Capture the cell that displays the provided text and extract its [X, Y] central coordinate. 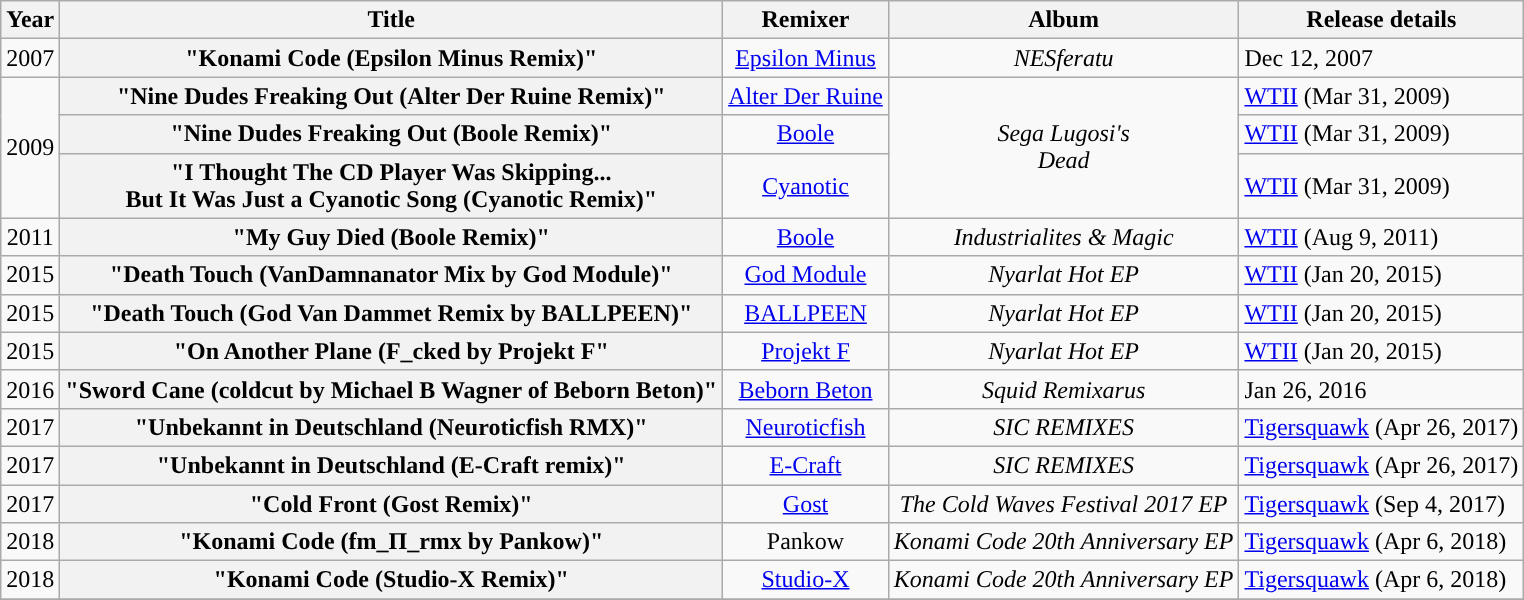
Neuroticfish [806, 427]
Cyanotic [806, 186]
Industrialites & Magic [1064, 237]
"I Thought The CD Player Was Skipping... But It Was Just a Cyanotic Song (Cyanotic Remix)" [392, 186]
"Sword Cane (coldcut by Michael B Wagner of Beborn Beton)" [392, 389]
Gost [806, 503]
NESferatu [1064, 58]
"Cold Front (Gost Remix)" [392, 503]
Alter Der Ruine [806, 96]
Remixer [806, 20]
"Konami Code (fm_П_rmx by Pankow)" [392, 542]
E-Craft [806, 465]
Projekt F [806, 351]
Sega Lugosi'sDead [1064, 148]
"Unbekannt in Deutschland (E-Craft remix)" [392, 465]
Epsilon Minus [806, 58]
"My Guy Died (Boole Remix)" [392, 237]
2009 [30, 148]
"Nine Dudes Freaking Out (Boole Remix)" [392, 134]
2016 [30, 389]
Year [30, 20]
Studio-X [806, 580]
"Nine Dudes Freaking Out (Alter Der Ruine Remix)" [392, 96]
Tigersquawk (Sep 4, 2017) [1382, 503]
"Death Touch (God Van Dammet Remix by BALLPEEN)" [392, 313]
"Unbekannt in Deutschland (Neuroticfish RMX)" [392, 427]
2011 [30, 237]
WTII (Aug 9, 2011) [1382, 237]
BALLPEEN [806, 313]
"Konami Code (Studio-X Remix)" [392, 580]
Squid Remixarus [1064, 389]
2007 [30, 58]
God Module [806, 275]
Dec 12, 2007 [1382, 58]
"Death Touch (VanDamnanator Mix by God Module)" [392, 275]
Pankow [806, 542]
"Konami Code (Epsilon Minus Remix)" [392, 58]
The Cold Waves Festival 2017 EP [1064, 503]
Album [1064, 20]
Title [392, 20]
Release details [1382, 20]
Beborn Beton [806, 389]
Jan 26, 2016 [1382, 389]
"On Another Plane (F_cked by Projekt F" [392, 351]
